Return the (X, Y) coordinate for the center point of the cell that contains the specified text.  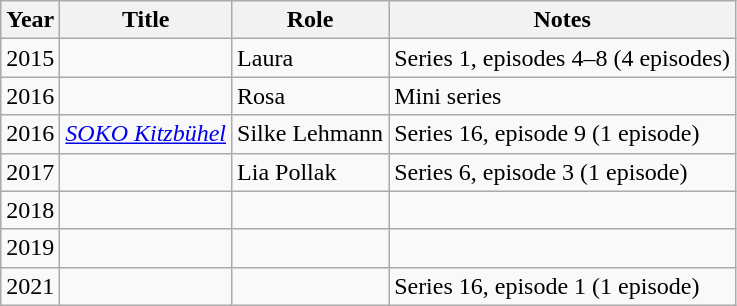
2019 (30, 248)
Role (310, 20)
2015 (30, 58)
Silke Lehmann (310, 134)
SOKO Kitzbühel (146, 134)
Series 16, episode 1 (1 episode) (562, 286)
Title (146, 20)
Laura (310, 58)
Series 1, episodes 4–8 (4 episodes) (562, 58)
2018 (30, 210)
Series 6, episode 3 (1 episode) (562, 172)
Series 16, episode 9 (1 episode) (562, 134)
2017 (30, 172)
Lia Pollak (310, 172)
Mini series (562, 96)
2021 (30, 286)
Year (30, 20)
Rosa (310, 96)
Notes (562, 20)
